Output the (X, Y) coordinate of the center of the cell containing the given text.  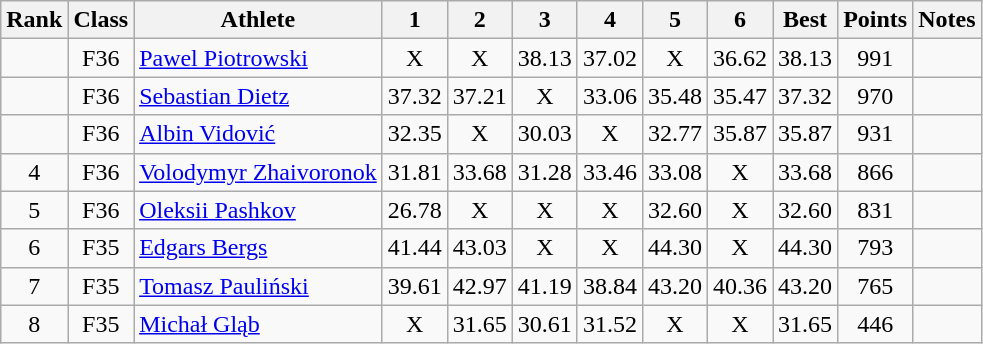
765 (876, 286)
Pawel Piotrowski (258, 58)
Best (806, 20)
36.62 (740, 58)
793 (876, 248)
33.46 (610, 172)
Class (101, 20)
Rank (34, 20)
Albin Vidović (258, 134)
931 (876, 134)
37.02 (610, 58)
Notes (947, 20)
3 (544, 20)
31.81 (414, 172)
Volodymyr Zhaivoronok (258, 172)
42.97 (480, 286)
Michał Gląb (258, 324)
8 (34, 324)
41.44 (414, 248)
37.21 (480, 96)
30.03 (544, 134)
35.48 (674, 96)
33.06 (610, 96)
40.36 (740, 286)
Sebastian Dietz (258, 96)
31.52 (610, 324)
446 (876, 324)
39.61 (414, 286)
32.35 (414, 134)
2 (480, 20)
33.08 (674, 172)
41.19 (544, 286)
26.78 (414, 210)
Oleksii Pashkov (258, 210)
991 (876, 58)
970 (876, 96)
43.03 (480, 248)
38.84 (610, 286)
Edgars Bergs (258, 248)
35.47 (740, 96)
Tomasz Pauliński (258, 286)
Athlete (258, 20)
831 (876, 210)
31.28 (544, 172)
32.77 (674, 134)
866 (876, 172)
30.61 (544, 324)
1 (414, 20)
7 (34, 286)
Points (876, 20)
